Locate the cell with the specified text and output its [x, y] center coordinate. 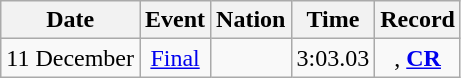
Nation [251, 20]
Record [418, 20]
11 December [70, 58]
, CR [418, 58]
Time [333, 20]
Final [176, 58]
Date [70, 20]
Event [176, 20]
3:03.03 [333, 58]
